Search for the cell housing the specified text and yield its [X, Y] center coordinate. 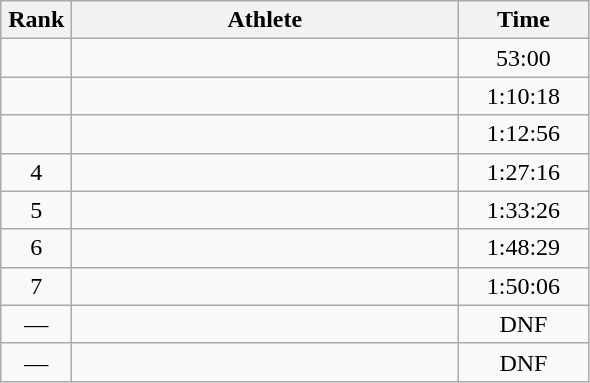
1:12:56 [524, 134]
1:10:18 [524, 96]
1:27:16 [524, 172]
Rank [36, 20]
1:50:06 [524, 286]
Athlete [265, 20]
4 [36, 172]
5 [36, 210]
7 [36, 286]
Time [524, 20]
1:33:26 [524, 210]
6 [36, 248]
1:48:29 [524, 248]
53:00 [524, 58]
